Scan for the cell matching the given text and deliver its (X, Y) coordinate at center. 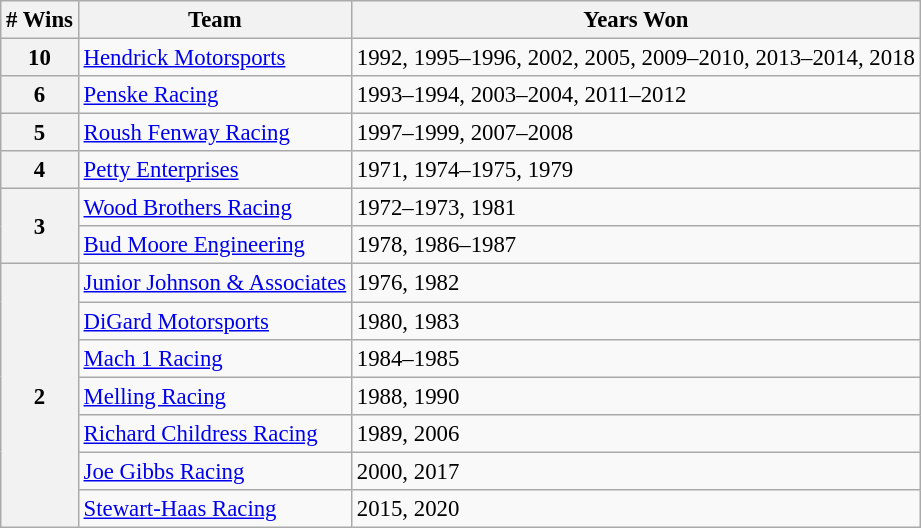
1980, 1983 (636, 321)
1988, 1990 (636, 396)
2 (40, 396)
6 (40, 95)
Team (214, 20)
Penske Racing (214, 95)
1989, 2006 (636, 433)
1976, 1982 (636, 283)
Years Won (636, 20)
Richard Childress Racing (214, 433)
1972–1973, 1981 (636, 208)
2000, 2017 (636, 471)
Roush Fenway Racing (214, 133)
Melling Racing (214, 396)
4 (40, 170)
2015, 2020 (636, 509)
# Wins (40, 20)
5 (40, 133)
3 (40, 226)
DiGard Motorsports (214, 321)
1978, 1986–1987 (636, 245)
10 (40, 58)
1997–1999, 2007–2008 (636, 133)
Bud Moore Engineering (214, 245)
Stewart-Haas Racing (214, 509)
1984–1985 (636, 358)
Joe Gibbs Racing (214, 471)
1993–1994, 2003–2004, 2011–2012 (636, 95)
1971, 1974–1975, 1979 (636, 170)
Hendrick Motorsports (214, 58)
1992, 1995–1996, 2002, 2005, 2009–2010, 2013–2014, 2018 (636, 58)
Mach 1 Racing (214, 358)
Junior Johnson & Associates (214, 283)
Petty Enterprises (214, 170)
Wood Brothers Racing (214, 208)
